Search for the cell housing the specified text and yield its [x, y] center coordinate. 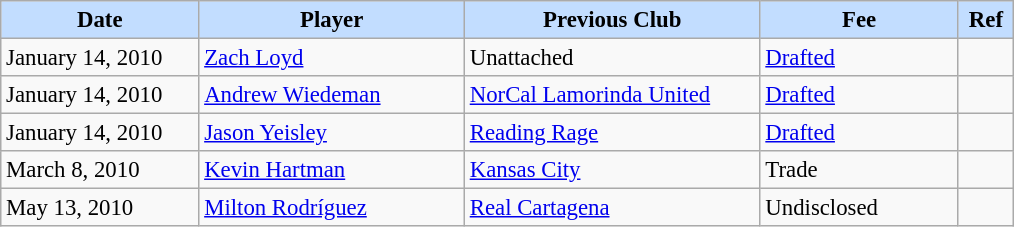
Kevin Hartman [332, 170]
Previous Club [612, 20]
Unattached [612, 58]
Ref [986, 20]
Trade [859, 170]
Reading Rage [612, 133]
Jason Yeisley [332, 133]
Undisclosed [859, 208]
Player [332, 20]
Real Cartagena [612, 208]
May 13, 2010 [100, 208]
Zach Loyd [332, 58]
Date [100, 20]
Andrew Wiedeman [332, 95]
NorCal Lamorinda United [612, 95]
Kansas City [612, 170]
Milton Rodríguez [332, 208]
Fee [859, 20]
March 8, 2010 [100, 170]
